Identify which cell holds the provided text, then report its [X, Y] central coordinate. 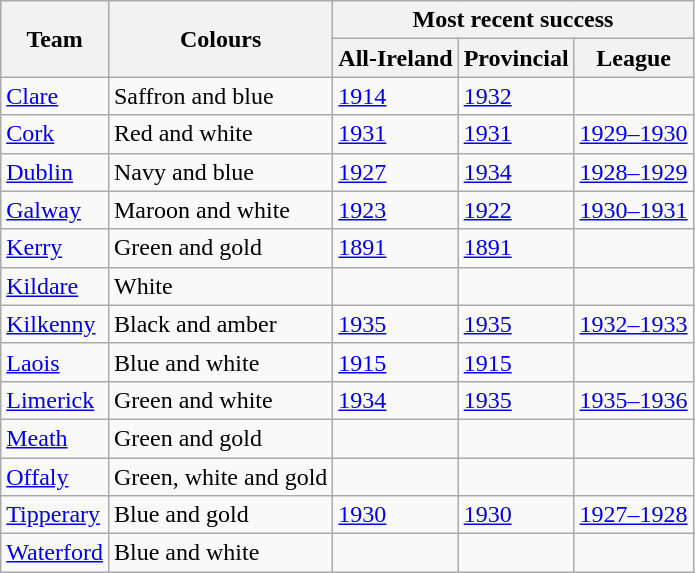
Green and white [220, 400]
Team [55, 39]
1932–1933 [634, 324]
1922 [516, 210]
Galway [55, 210]
Provincial [516, 58]
Laois [55, 362]
Colours [220, 39]
Maroon and white [220, 210]
Limerick [55, 400]
1930–1931 [634, 210]
Navy and blue [220, 172]
1927 [396, 172]
Dublin [55, 172]
White [220, 286]
Kilkenny [55, 324]
1927–1928 [634, 515]
Most recent success [513, 20]
1932 [516, 96]
All-Ireland [396, 58]
Kildare [55, 286]
1923 [396, 210]
1935–1936 [634, 400]
Red and white [220, 134]
Cork [55, 134]
1928–1929 [634, 172]
1929–1930 [634, 134]
Clare [55, 96]
Green, white and gold [220, 477]
Offaly [55, 477]
Kerry [55, 248]
Blue and gold [220, 515]
Saffron and blue [220, 96]
Waterford [55, 553]
League [634, 58]
Meath [55, 438]
1914 [396, 96]
Black and amber [220, 324]
Tipperary [55, 515]
